Identify which cell holds the provided text, then report its [X, Y] central coordinate. 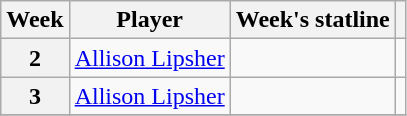
2 [35, 58]
Player [150, 20]
Week [35, 20]
3 [35, 96]
Week's statline [312, 20]
